Output the (X, Y) coordinate of the center of the cell containing the given text.  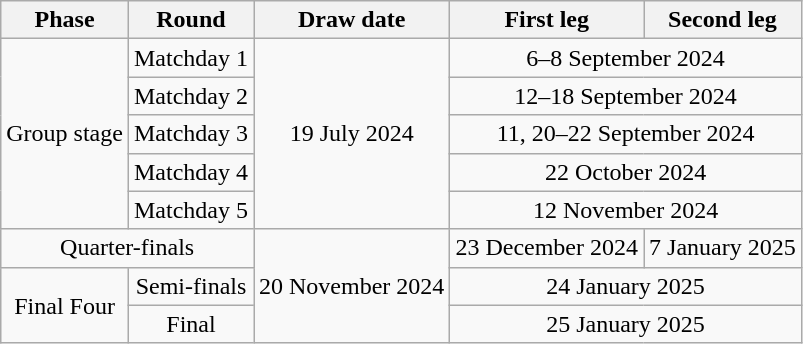
Matchday 2 (190, 96)
23 December 2024 (547, 248)
Final Four (65, 305)
20 November 2024 (352, 286)
Semi-finals (190, 286)
Matchday 3 (190, 134)
Draw date (352, 20)
12 November 2024 (626, 210)
Matchday 4 (190, 172)
Second leg (723, 20)
Round (190, 20)
Quarter-finals (128, 248)
12–18 September 2024 (626, 96)
22 October 2024 (626, 172)
Matchday 1 (190, 58)
25 January 2025 (626, 324)
6–8 September 2024 (626, 58)
Final (190, 324)
19 July 2024 (352, 134)
11, 20–22 September 2024 (626, 134)
First leg (547, 20)
Matchday 5 (190, 210)
7 January 2025 (723, 248)
24 January 2025 (626, 286)
Phase (65, 20)
Group stage (65, 134)
